Determine the (X, Y) coordinate at the center of the cell enclosing the given text.  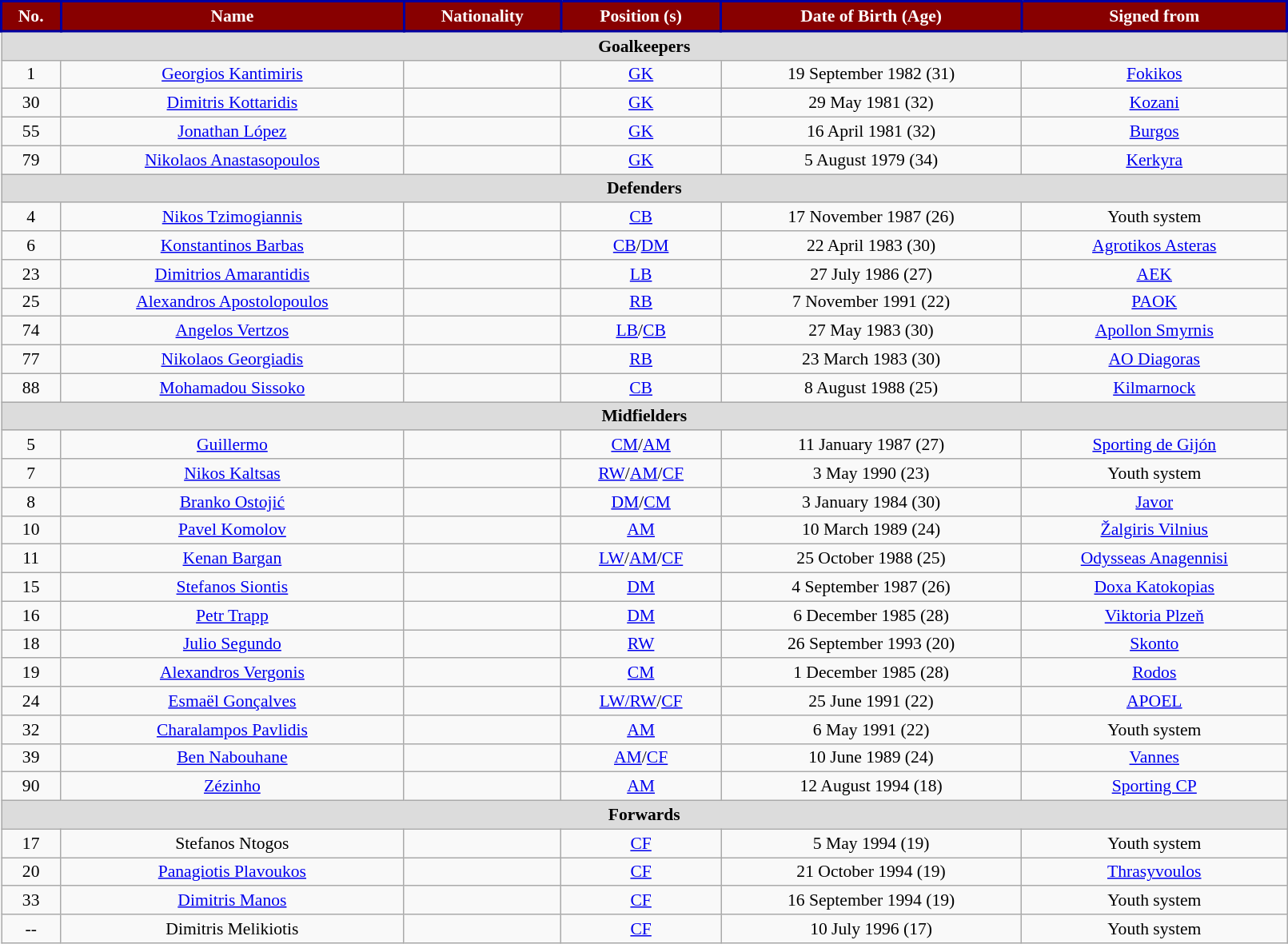
55 (31, 132)
LB (641, 274)
Stefanos Siontis (232, 588)
CB/DM (641, 245)
Nationality (483, 16)
Skonto (1154, 644)
6 (31, 245)
AEK (1154, 274)
CM/AM (641, 445)
Kerkyra (1154, 160)
Mohamadou Sissoko (232, 388)
Rodos (1154, 673)
7 (31, 473)
77 (31, 360)
RW/AM/CF (641, 473)
PAOK (1154, 302)
Defenders (644, 189)
19 September 1982 (31) (871, 74)
19 (31, 673)
AO Diagoras (1154, 360)
25 June 1991 (22) (871, 701)
Position (s) (641, 16)
Žalgiris Vilnius (1154, 530)
Pavel Komolov (232, 530)
3 May 1990 (23) (871, 473)
Alexandros Vergonis (232, 673)
10 (31, 530)
11 (31, 559)
Apollon Smyrnis (1154, 331)
12 August 1994 (18) (871, 787)
DM/CM (641, 502)
Charalampos Pavlidis (232, 730)
Thrasyvoulos (1154, 872)
10 July 1996 (17) (871, 929)
24 (31, 701)
3 January 1984 (30) (871, 502)
Kozani (1154, 103)
17 November 1987 (26) (871, 217)
Forwards (644, 815)
39 (31, 758)
Nikolaos Anastasopoulos (232, 160)
90 (31, 787)
LW/RW/CF (641, 701)
74 (31, 331)
Kenan Bargan (232, 559)
Fokikos (1154, 74)
33 (31, 901)
4 (31, 217)
Esmaël Gonçalves (232, 701)
CM (641, 673)
RW (641, 644)
32 (31, 730)
Kilmarnock (1154, 388)
Nikos Kaltsas (232, 473)
Midfielders (644, 416)
Julio Segundo (232, 644)
Stefanos Ntogos (232, 843)
Angelos Vertzos (232, 331)
Nikos Tzimogiannis (232, 217)
Goalkeepers (644, 46)
Dimitrios Amarantidis (232, 274)
Sporting de Gijón (1154, 445)
Alexandros Apostolopoulos (232, 302)
25 (31, 302)
10 March 1989 (24) (871, 530)
Javor (1154, 502)
Zézinho (232, 787)
Nikolaos Georgiadis (232, 360)
27 May 1983 (30) (871, 331)
21 October 1994 (19) (871, 872)
Dimitris Melikiotis (232, 929)
LB/CB (641, 331)
6 December 1985 (28) (871, 615)
Vannes (1154, 758)
16 September 1994 (19) (871, 901)
8 (31, 502)
Jonathan López (232, 132)
Georgios Kantimiris (232, 74)
27 July 1986 (27) (871, 274)
LW/AM/CF (641, 559)
Burgos (1154, 132)
16 April 1981 (32) (871, 132)
26 September 1993 (20) (871, 644)
APOEL (1154, 701)
Sporting CP (1154, 787)
88 (31, 388)
30 (31, 103)
-- (31, 929)
29 May 1981 (32) (871, 103)
10 June 1989 (24) (871, 758)
79 (31, 160)
22 April 1983 (30) (871, 245)
Konstantinos Barbas (232, 245)
Signed from (1154, 16)
Odysseas Anagennisi (1154, 559)
5 May 1994 (19) (871, 843)
11 January 1987 (27) (871, 445)
25 October 1988 (25) (871, 559)
Date of Birth (Age) (871, 16)
1 December 1985 (28) (871, 673)
5 (31, 445)
Agrotikos Asteras (1154, 245)
Ben Nabouhane (232, 758)
1 (31, 74)
Dimitris Manos (232, 901)
15 (31, 588)
Petr Trapp (232, 615)
17 (31, 843)
No. (31, 16)
Name (232, 16)
Panagiotis Plavoukos (232, 872)
Doxa Katokopias (1154, 588)
8 August 1988 (25) (871, 388)
5 August 1979 (34) (871, 160)
Dimitris Kottaridis (232, 103)
AM/CF (641, 758)
Branko Ostojić (232, 502)
16 (31, 615)
7 November 1991 (22) (871, 302)
Viktoria Plzeň (1154, 615)
18 (31, 644)
Guillermo (232, 445)
20 (31, 872)
4 September 1987 (26) (871, 588)
6 May 1991 (22) (871, 730)
23 (31, 274)
23 March 1983 (30) (871, 360)
